For the text-containing cell, return its midpoint in (x, y) coordinate format. 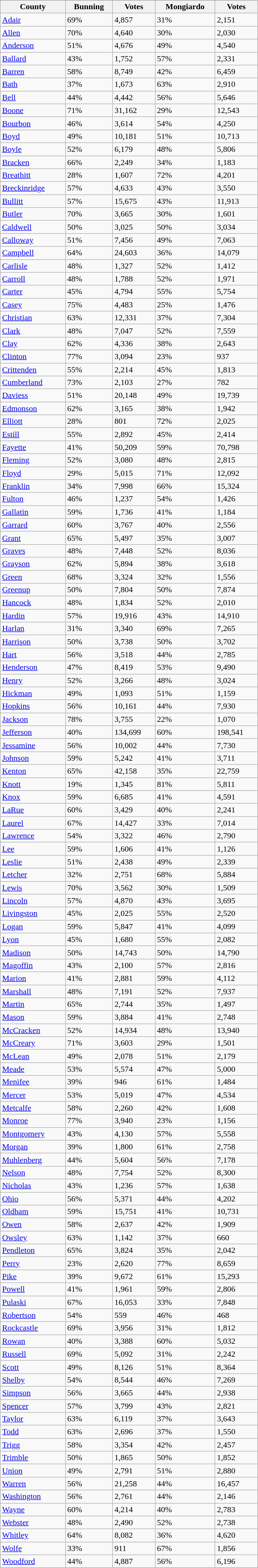
4,857 (134, 20)
3,388 (134, 1341)
Lewis (33, 888)
7,448 (134, 551)
14,743 (134, 952)
1,093 (134, 693)
2,490 (134, 1522)
Simpson (33, 1393)
21,258 (134, 1484)
10,161 (134, 706)
3,034 (237, 227)
Boyle (33, 149)
7,178 (237, 1160)
7,063 (237, 240)
6,196 (237, 1561)
Knox (33, 797)
3,562 (134, 888)
14,427 (134, 823)
27% (185, 383)
Metcalfe (33, 1108)
Warren (33, 1484)
Powell (33, 1289)
5,019 (134, 1095)
6,685 (134, 797)
6,119 (134, 1419)
5,604 (134, 1160)
3,824 (134, 1250)
50,209 (134, 447)
2,030 (237, 33)
1,812 (237, 1328)
Todd (33, 1432)
Elliott (33, 421)
2,637 (134, 1225)
2,146 (237, 1497)
Adair (33, 20)
11,913 (237, 201)
Franklin (33, 486)
Caldwell (33, 227)
2,785 (237, 654)
Menifee (33, 1082)
2,214 (134, 369)
15,293 (237, 1276)
801 (134, 421)
3,618 (237, 564)
3,340 (134, 629)
12,092 (237, 473)
LaRue (33, 810)
1,909 (237, 1225)
5,000 (237, 1069)
1,788 (134, 279)
1,673 (134, 84)
3,165 (134, 408)
3,695 (237, 901)
2,241 (237, 810)
1,556 (237, 577)
3,884 (134, 1017)
Jessamine (33, 745)
Trigg (33, 1445)
7,730 (237, 745)
Mongiardo (185, 7)
Nelson (33, 1173)
Johnson (33, 758)
19,916 (134, 616)
2,744 (134, 1004)
2,738 (237, 1522)
Butler (33, 214)
4,201 (237, 175)
2,620 (134, 1263)
2,758 (237, 1147)
Edmonson (33, 408)
10,181 (134, 136)
20,148 (134, 395)
Fleming (33, 460)
1,412 (237, 266)
8,749 (134, 71)
Barren (33, 71)
2,339 (237, 862)
3,324 (134, 577)
Taylor (33, 1419)
Breckinridge (33, 188)
Estill (33, 434)
14,790 (237, 952)
5,894 (134, 564)
2,751 (134, 875)
2,761 (134, 1497)
Carroll (33, 279)
3,550 (237, 188)
19% (89, 784)
2,821 (237, 1406)
1,327 (134, 266)
2,748 (237, 1017)
81% (185, 784)
14,910 (237, 616)
Letcher (33, 875)
3,080 (134, 460)
Ballard (33, 59)
4,591 (237, 797)
Calloway (33, 240)
2,103 (134, 383)
Webster (33, 1522)
2,042 (237, 1250)
8,544 (134, 1380)
78% (89, 719)
Breathitt (33, 175)
3,007 (237, 538)
Wayne (33, 1509)
Carter (33, 292)
Casey (33, 305)
Russell (33, 1354)
3,094 (134, 356)
1,752 (134, 59)
Hickman (33, 693)
8,419 (134, 667)
5,015 (134, 473)
4,620 (237, 1535)
7,559 (237, 330)
Hancock (33, 603)
1,237 (134, 499)
2,082 (237, 939)
2,438 (134, 862)
4,099 (237, 926)
Woodford (33, 1561)
Bell (33, 97)
Crittenden (33, 369)
2,457 (237, 1445)
1,345 (134, 784)
7,047 (134, 330)
31,162 (134, 110)
4,887 (134, 1561)
7,930 (237, 706)
1,865 (134, 1458)
Washington (33, 1497)
2,078 (134, 1056)
3,799 (134, 1406)
5,032 (237, 1341)
4,870 (134, 901)
Boyd (33, 136)
7,874 (237, 590)
1,236 (134, 1185)
Bourbon (33, 123)
1,070 (237, 719)
2,815 (237, 460)
Perry (33, 1263)
Rockcastle (33, 1328)
2,414 (237, 434)
Knott (33, 784)
2,100 (134, 965)
Rowan (33, 1341)
Bunning (89, 7)
911 (134, 1548)
5,242 (134, 758)
Madison (33, 952)
3,643 (237, 1419)
2,520 (237, 914)
7,269 (237, 1380)
4,633 (134, 188)
Graves (33, 551)
3,755 (134, 719)
1,638 (237, 1185)
5,811 (237, 784)
1,852 (237, 1458)
McLean (33, 1056)
Pendleton (33, 1250)
42,158 (134, 771)
Pike (33, 1276)
1,971 (237, 279)
70,798 (237, 447)
946 (134, 1082)
4,794 (134, 292)
Nicholas (33, 1185)
Monroe (33, 1121)
4,534 (237, 1095)
14,079 (237, 253)
4,483 (134, 305)
Bracken (33, 162)
Clay (33, 343)
Green (33, 577)
Trimble (33, 1458)
559 (134, 1315)
15,751 (134, 1212)
4,250 (237, 123)
2,892 (134, 434)
22,759 (237, 771)
7,014 (237, 823)
3,711 (237, 758)
Floyd (33, 473)
1,484 (237, 1082)
3,518 (134, 654)
5,646 (237, 97)
Gallatin (33, 512)
2,790 (237, 836)
10,002 (134, 745)
937 (237, 356)
Kenton (33, 771)
1,961 (134, 1289)
Cumberland (33, 383)
10,731 (237, 1212)
Laurel (33, 823)
Bullitt (33, 201)
1,736 (134, 512)
2,880 (237, 1471)
Greenup (33, 590)
2,806 (237, 1289)
198,541 (237, 732)
Livingston (33, 914)
4,540 (237, 46)
Leslie (33, 862)
2,881 (134, 978)
8,082 (134, 1535)
3,956 (134, 1328)
7,265 (237, 629)
2,010 (237, 603)
2,242 (237, 1354)
7,848 (237, 1302)
Meade (33, 1069)
Harlan (33, 629)
Morgan (33, 1147)
22% (185, 719)
1,607 (134, 175)
2,816 (237, 965)
5,884 (237, 875)
3,429 (134, 810)
4,640 (134, 33)
4,202 (237, 1198)
McCreary (33, 1043)
7,998 (134, 486)
16,457 (237, 1484)
2,791 (134, 1471)
3,354 (134, 1445)
Allen (33, 33)
Logan (33, 926)
8,364 (237, 1367)
2,910 (237, 84)
25% (185, 305)
8,659 (237, 1263)
1,509 (237, 888)
1,426 (237, 499)
6,179 (134, 149)
8,126 (134, 1367)
6,459 (237, 71)
Fulton (33, 499)
3,738 (134, 642)
Clark (33, 330)
1,680 (134, 939)
1,606 (134, 849)
Harrison (33, 642)
Lincoln (33, 901)
1,601 (237, 214)
782 (237, 383)
Pulaski (33, 1302)
2,696 (134, 1432)
Fayette (33, 447)
Carlisle (33, 266)
3,767 (134, 525)
1,856 (237, 1548)
3,940 (134, 1121)
12,331 (134, 318)
Jackson (33, 719)
5,092 (134, 1354)
Christian (33, 318)
4,336 (134, 343)
Lee (33, 849)
5,371 (134, 1198)
10,713 (237, 136)
3,322 (134, 836)
75% (89, 305)
Garrard (33, 525)
9,672 (134, 1276)
5,558 (237, 1134)
8,300 (237, 1173)
Lawrence (33, 836)
1,800 (134, 1147)
2,938 (237, 1393)
1,476 (237, 305)
Robertson (33, 1315)
2,260 (134, 1108)
7,804 (134, 590)
Anderson (33, 46)
1,497 (237, 1004)
12,543 (237, 110)
1,813 (237, 369)
Mason (33, 1017)
Montgomery (33, 1134)
Grayson (33, 564)
Mercer (33, 1095)
3,024 (237, 680)
Whitley (33, 1535)
1,550 (237, 1432)
Bath (33, 84)
15,675 (134, 201)
13,940 (237, 1030)
2,179 (237, 1056)
8,036 (237, 551)
2,556 (237, 525)
4,214 (134, 1509)
3,266 (134, 680)
7,191 (134, 991)
Oldham (33, 1212)
Marion (33, 978)
Hopkins (33, 706)
Magoffin (33, 965)
3,614 (134, 123)
5,754 (237, 292)
Marshall (33, 991)
Wolfe (33, 1548)
3,025 (134, 227)
Daviess (33, 395)
Muhlenberg (33, 1160)
Henderson (33, 667)
4,676 (134, 46)
7,937 (237, 991)
15,324 (237, 486)
5,806 (237, 149)
2,249 (134, 162)
14,934 (134, 1030)
2,331 (237, 59)
Clinton (33, 356)
5,497 (134, 538)
Hart (33, 654)
7,456 (134, 240)
1,159 (237, 693)
Grant (33, 538)
Scott (33, 1367)
4,112 (237, 978)
Ohio (33, 1198)
Lyon (33, 939)
660 (237, 1238)
73% (89, 383)
Henry (33, 680)
3,603 (134, 1043)
134,699 (134, 732)
1,834 (134, 603)
1,942 (237, 408)
Owsley (33, 1238)
4,442 (134, 97)
3,702 (237, 642)
2,151 (237, 20)
1,608 (237, 1108)
Shelby (33, 1380)
2,783 (237, 1509)
Hardin (33, 616)
2,643 (237, 343)
19,739 (237, 395)
Martin (33, 1004)
9,490 (237, 667)
Union (33, 1471)
1,501 (237, 1043)
5,574 (134, 1069)
Jefferson (33, 732)
1,183 (237, 162)
468 (237, 1315)
McCracken (33, 1030)
16,053 (134, 1302)
County (33, 7)
1,156 (237, 1121)
Boone (33, 110)
7,754 (134, 1173)
1,142 (134, 1238)
1,184 (237, 512)
24,603 (134, 253)
Owen (33, 1225)
Spencer (33, 1406)
Campbell (33, 253)
7,304 (237, 318)
4,130 (134, 1134)
5,847 (134, 926)
1,126 (237, 849)
